Find where the given text appears and provide that cell's center as (x, y) coordinate. 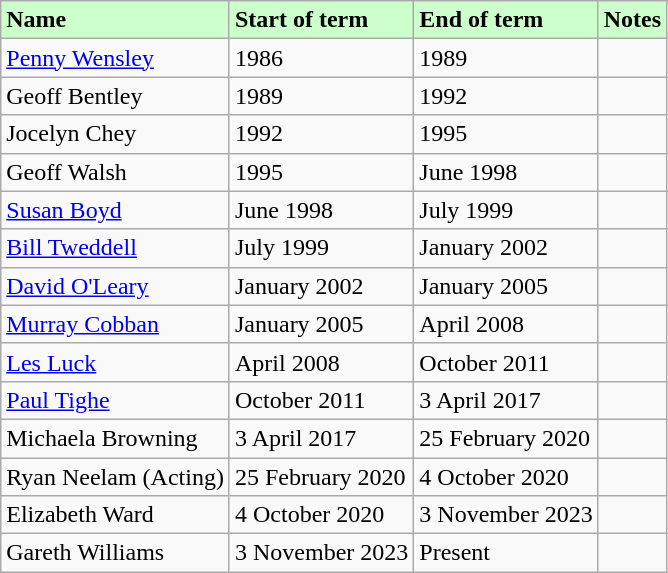
Bill Tweddell (116, 248)
Name (116, 20)
Present (506, 553)
Ryan Neelam (Acting) (116, 477)
Gareth Williams (116, 553)
Notes (632, 20)
Jocelyn Chey (116, 134)
Penny Wensley (116, 58)
End of term (506, 20)
Geoff Walsh (116, 172)
Geoff Bentley (116, 96)
Paul Tighe (116, 400)
Les Luck (116, 362)
David O'Leary (116, 286)
Murray Cobban (116, 324)
1986 (321, 58)
Start of term (321, 20)
Susan Boyd (116, 210)
Elizabeth Ward (116, 515)
Michaela Browning (116, 438)
